Determine the [x, y] coordinate at the center of the cell enclosing the given text.  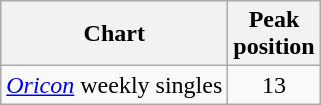
13 [274, 85]
Peakposition [274, 34]
Oricon weekly singles [114, 85]
Chart [114, 34]
